Return [X, Y] of the center of cell containing provided text 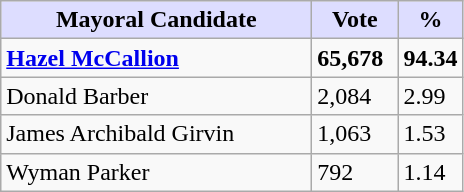
1.53 [430, 134]
Mayoral Candidate [156, 20]
Wyman Parker [156, 172]
James Archibald Girvin [156, 134]
65,678 [355, 58]
1,063 [355, 134]
Donald Barber [156, 96]
1.14 [430, 172]
2,084 [355, 96]
Hazel McCallion [156, 58]
792 [355, 172]
Vote [355, 20]
% [430, 20]
2.99 [430, 96]
94.34 [430, 58]
